Locate the cell with the specified text and output its [x, y] center coordinate. 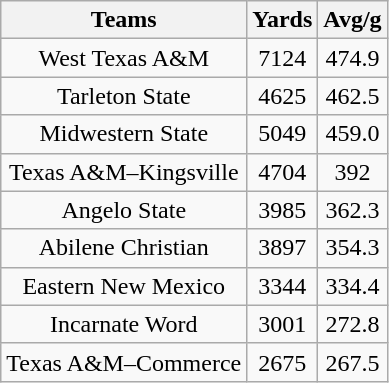
Avg/g [352, 20]
Yards [282, 20]
Incarnate Word [124, 324]
5049 [282, 134]
Angelo State [124, 210]
3344 [282, 286]
Tarleton State [124, 96]
362.3 [352, 210]
354.3 [352, 248]
392 [352, 172]
7124 [282, 58]
3001 [282, 324]
Texas A&M–Commerce [124, 362]
474.9 [352, 58]
4704 [282, 172]
267.5 [352, 362]
4625 [282, 96]
Midwestern State [124, 134]
Abilene Christian [124, 248]
2675 [282, 362]
334.4 [352, 286]
459.0 [352, 134]
Teams [124, 20]
3985 [282, 210]
West Texas A&M [124, 58]
3897 [282, 248]
272.8 [352, 324]
Texas A&M–Kingsville [124, 172]
Eastern New Mexico [124, 286]
462.5 [352, 96]
